Determine the (X, Y) coordinate at the center of the cell enclosing the given text.  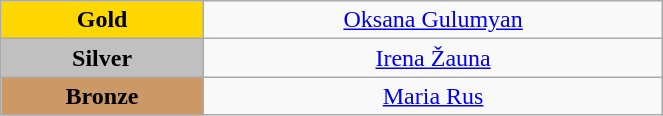
Irena Žauna (432, 58)
Maria Rus (432, 96)
Gold (102, 20)
Bronze (102, 96)
Silver (102, 58)
Oksana Gulumyan (432, 20)
